Find where the given text appears and provide that cell's center as [X, Y] coordinate. 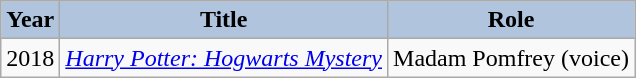
Harry Potter: Hogwarts Mystery [224, 58]
Madam Pomfrey (voice) [512, 58]
2018 [30, 58]
Role [512, 20]
Year [30, 20]
Title [224, 20]
